Return [x, y] of the center of cell containing provided text 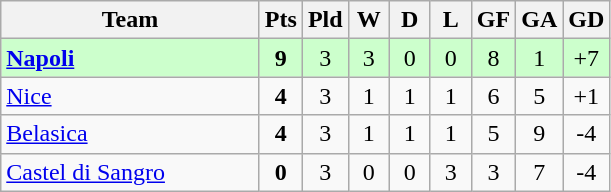
Castel di Sangro [130, 172]
W [368, 20]
Nice [130, 96]
GA [540, 20]
8 [493, 58]
GD [586, 20]
D [410, 20]
Pts [280, 20]
+7 [586, 58]
+1 [586, 96]
7 [540, 172]
Pld [325, 20]
Napoli [130, 58]
Team [130, 20]
6 [493, 96]
GF [493, 20]
Belasica [130, 134]
L [450, 20]
